Return [x, y] of the center of cell containing provided text 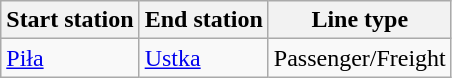
Piła [70, 58]
Start station [70, 20]
Passenger/Freight [360, 58]
End station [204, 20]
Line type [360, 20]
Ustka [204, 58]
